Detect which cell encompasses the target text, then output its [x, y] center coordinate. 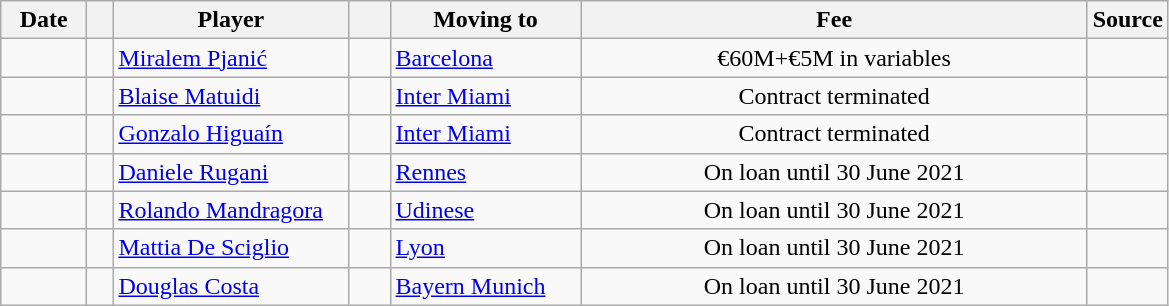
Miralem Pjanić [231, 58]
Bayern Munich [486, 286]
Barcelona [486, 58]
Source [1128, 20]
Mattia De Sciglio [231, 248]
Fee [834, 20]
€60M+€5M in variables [834, 58]
Gonzalo Higuaín [231, 134]
Douglas Costa [231, 286]
Date [44, 20]
Player [231, 20]
Udinese [486, 210]
Blaise Matuidi [231, 96]
Rennes [486, 172]
Lyon [486, 248]
Rolando Mandragora [231, 210]
Moving to [486, 20]
Daniele Rugani [231, 172]
